Capture the cell that displays the provided text and extract its (x, y) central coordinate. 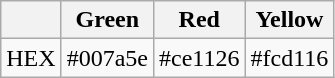
#ce1126 (200, 58)
Red (200, 20)
HEX (31, 58)
Yellow (290, 20)
Green (107, 20)
#fcd116 (290, 58)
#007a5e (107, 58)
